Capture the cell that displays the provided text and extract its [x, y] central coordinate. 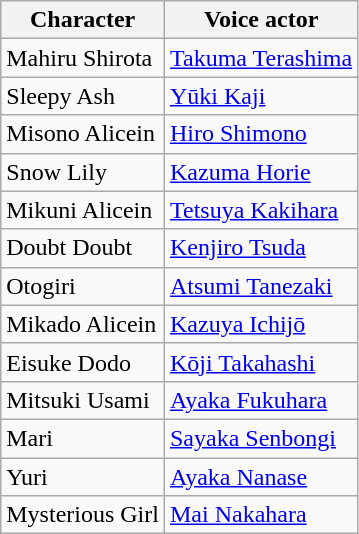
Mikado Alicein [83, 324]
Voice actor [260, 20]
Hiro Shimono [260, 134]
Character [83, 20]
Takuma Terashima [260, 58]
Tetsuya Kakihara [260, 210]
Sleepy Ash [83, 96]
Misono Alicein [83, 134]
Kōji Takahashi [260, 362]
Ayaka Nanase [260, 477]
Otogiri [83, 286]
Ayaka Fukuhara [260, 400]
Kazuma Horie [260, 172]
Snow Lily [83, 172]
Yūki Kaji [260, 96]
Atsumi Tanezaki [260, 286]
Kazuya Ichijō [260, 324]
Doubt Doubt [83, 248]
Mikuni Alicein [83, 210]
Mitsuki Usami [83, 400]
Mai Nakahara [260, 515]
Yuri [83, 477]
Mysterious Girl [83, 515]
Kenjiro Tsuda [260, 248]
Eisuke Dodo [83, 362]
Sayaka Senbongi [260, 438]
Mari [83, 438]
Mahiru Shirota [83, 58]
